Output the [x, y] coordinate of the center of the cell containing the given text.  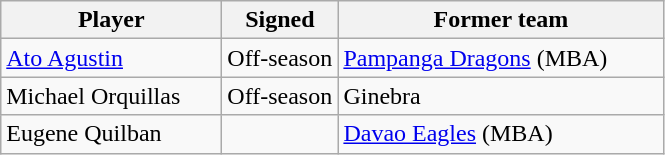
Player [112, 20]
Former team [501, 20]
Ginebra [501, 96]
Michael Orquillas [112, 96]
Signed [280, 20]
Pampanga Dragons (MBA) [501, 58]
Eugene Quilban [112, 134]
Davao Eagles (MBA) [501, 134]
Ato Agustin [112, 58]
